Find where the given text appears and provide that cell's center as [X, Y] coordinate. 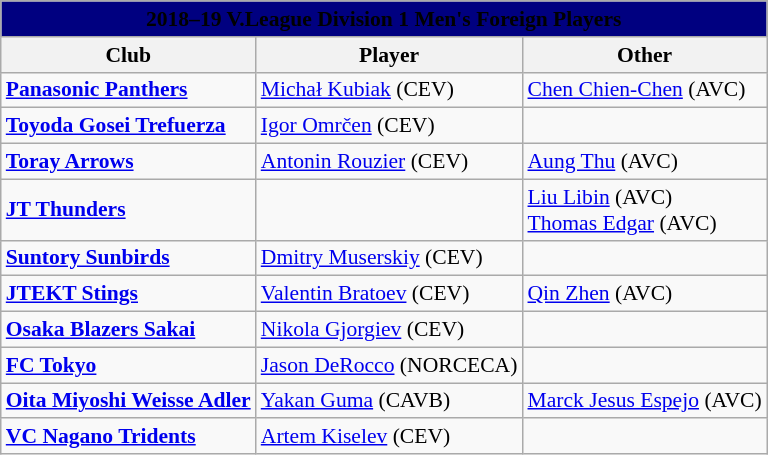
Marck Jesus Espejo (AVC) [644, 401]
Toray Arrows [128, 162]
Toyoda Gosei Trefuerza [128, 126]
Valentin Bratoev (CEV) [390, 294]
Qin Zhen (AVC) [644, 294]
Jason DeRocco (NORCECA) [390, 365]
VC Nagano Tridents [128, 437]
Osaka Blazers Sakai [128, 330]
Chen Chien-Chen (AVC) [644, 90]
Suntory Sunbirds [128, 258]
Panasonic Panthers [128, 90]
Nikola Gjorgiev (CEV) [390, 330]
2018–19 V.League Division 1 Men's Foreign Players [384, 19]
Igor Omrčen (CEV) [390, 126]
Player [390, 55]
Yakan Guma (CAVB) [390, 401]
Other [644, 55]
JT Thunders [128, 210]
Aung Thu (AVC) [644, 162]
Liu Libin (AVC) Thomas Edgar (AVC) [644, 210]
Michał Kubiak (CEV) [390, 90]
JTEKT Stings [128, 294]
Club [128, 55]
Dmitry Muserskiy (CEV) [390, 258]
Oita Miyoshi Weisse Adler [128, 401]
Antonin Rouzier (CEV) [390, 162]
Artem Kiselev (CEV) [390, 437]
FC Tokyo [128, 365]
